Scan for the cell matching the given text and deliver its [X, Y] coordinate at center. 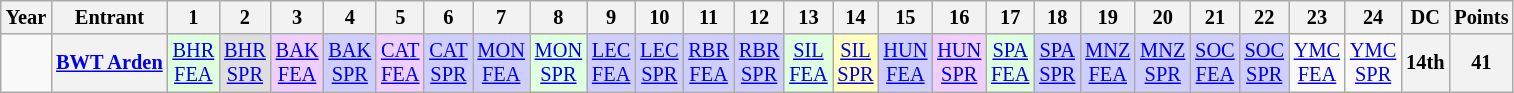
13 [808, 17]
BHRFEA [194, 63]
MNZSPR [1162, 63]
YMCFEA [1317, 63]
MNZFEA [1108, 63]
DC [1425, 17]
SOCSPR [1264, 63]
CATSPR [448, 63]
BHRSPR [245, 63]
YMCSPR [1373, 63]
BAKFEA [298, 63]
SPAFEA [1010, 63]
SILFEA [808, 63]
Points [1481, 17]
12 [759, 17]
21 [1214, 17]
RBRFEA [708, 63]
14 [856, 17]
7 [502, 17]
11 [708, 17]
8 [558, 17]
MONFEA [502, 63]
CATFEA [400, 63]
5 [400, 17]
20 [1162, 17]
LECSPR [659, 63]
MONSPR [558, 63]
BWT Arden [109, 63]
6 [448, 17]
SOCFEA [1214, 63]
22 [1264, 17]
18 [1057, 17]
2 [245, 17]
3 [298, 17]
24 [1373, 17]
16 [959, 17]
14th [1425, 63]
HUNSPR [959, 63]
Entrant [109, 17]
LECFEA [611, 63]
19 [1108, 17]
15 [905, 17]
HUNFEA [905, 63]
10 [659, 17]
23 [1317, 17]
SILSPR [856, 63]
1 [194, 17]
4 [350, 17]
9 [611, 17]
17 [1010, 17]
SPASPR [1057, 63]
Year [26, 17]
BAKSPR [350, 63]
RBRSPR [759, 63]
41 [1481, 63]
